Pinpoint the cell where the given text exists, returning its (X, Y) midpoint coordinate. 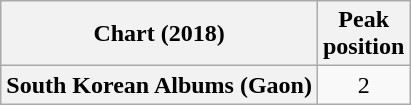
Peakposition (363, 34)
2 (363, 85)
South Korean Albums (Gaon) (160, 85)
Chart (2018) (160, 34)
